Search for the cell housing the specified text and yield its (X, Y) center coordinate. 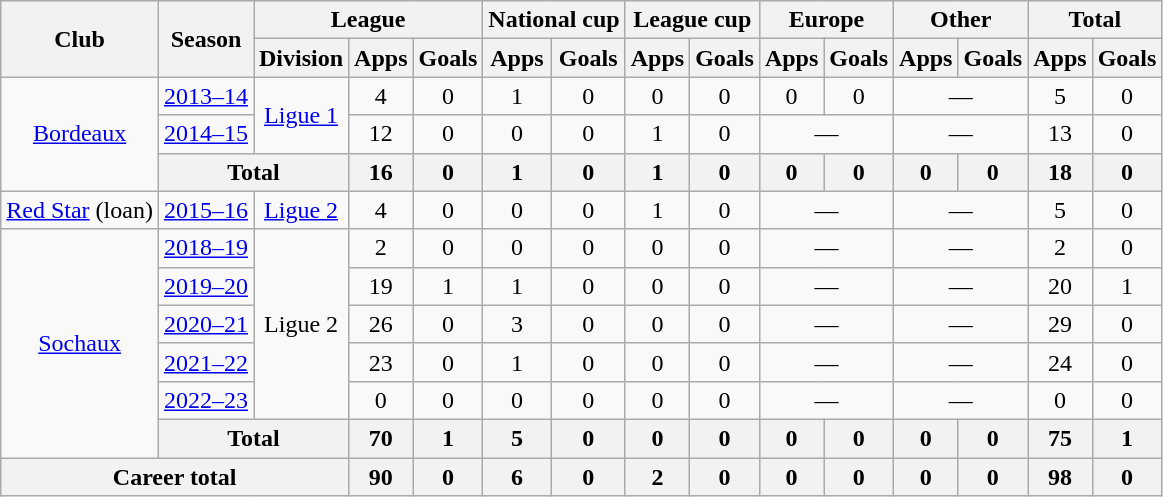
Red Star (loan) (80, 210)
2022–23 (206, 400)
12 (381, 134)
Season (206, 39)
League cup (692, 20)
Ligue 1 (302, 115)
Bordeaux (80, 134)
26 (381, 324)
16 (381, 172)
2020–21 (206, 324)
20 (1060, 286)
23 (381, 362)
Career total (175, 477)
24 (1060, 362)
2013–14 (206, 96)
90 (381, 477)
Other (961, 20)
18 (1060, 172)
2018–19 (206, 248)
National cup (554, 20)
2014–15 (206, 134)
3 (517, 324)
League (368, 20)
Sochaux (80, 343)
75 (1060, 438)
29 (1060, 324)
Division (302, 58)
70 (381, 438)
2019–20 (206, 286)
Club (80, 39)
98 (1060, 477)
2015–16 (206, 210)
Europe (826, 20)
6 (517, 477)
13 (1060, 134)
2021–22 (206, 362)
19 (381, 286)
